Identify which cell holds the provided text, then report its (x, y) central coordinate. 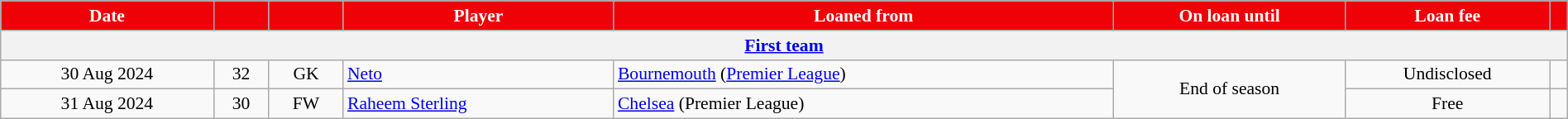
31 Aug 2024 (108, 104)
End of season (1229, 89)
Player (478, 16)
Date (108, 16)
Chelsea (Premier League) (863, 104)
FW (306, 104)
30 (241, 104)
On loan until (1229, 16)
Free (1447, 104)
32 (241, 74)
GK (306, 74)
Loaned from (863, 16)
Raheem Sterling (478, 104)
Undisclosed (1447, 74)
Neto (478, 74)
30 Aug 2024 (108, 74)
First team (784, 45)
Bournemouth (Premier League) (863, 74)
Loan fee (1447, 16)
